Pinpoint the cell where the given text exists, returning its [x, y] midpoint coordinate. 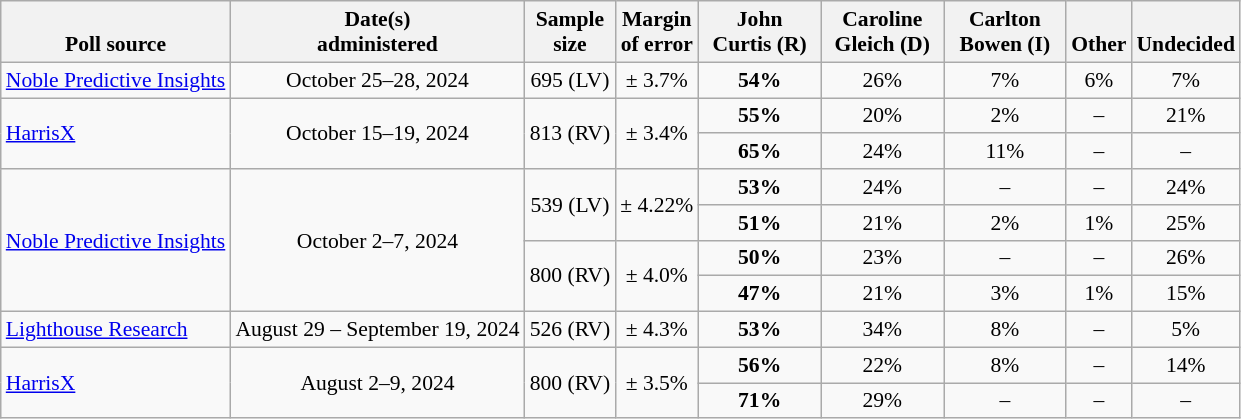
Marginof error [656, 32]
71% [760, 401]
Samplesize [570, 32]
14% [1185, 365]
Other [1098, 32]
± 4.22% [656, 204]
Date(s)administered [377, 32]
23% [882, 258]
August 29 – September 19, 2024 [377, 330]
526 (RV) [570, 330]
47% [760, 294]
CarolineGleich (D) [882, 32]
6% [1098, 80]
15% [1185, 294]
20% [882, 116]
± 4.0% [656, 276]
± 3.4% [656, 134]
11% [1006, 152]
± 3.5% [656, 382]
Lighthouse Research [116, 330]
51% [760, 223]
34% [882, 330]
29% [882, 401]
65% [760, 152]
3% [1006, 294]
August 2–9, 2024 [377, 382]
539 (LV) [570, 204]
54% [760, 80]
CarltonBowen (I) [1006, 32]
25% [1185, 223]
October 25–28, 2024 [377, 80]
± 4.3% [656, 330]
695 (LV) [570, 80]
Undecided [1185, 32]
± 3.7% [656, 80]
55% [760, 116]
October 2–7, 2024 [377, 240]
Poll source [116, 32]
50% [760, 258]
813 (RV) [570, 134]
56% [760, 365]
22% [882, 365]
October 15–19, 2024 [377, 134]
5% [1185, 330]
JohnCurtis (R) [760, 32]
